Provide the [x, y] coordinate of the cell's center where the given text is located.  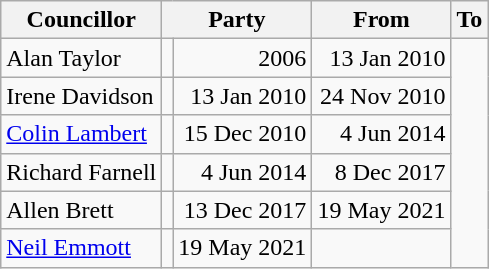
Irene Davidson [82, 96]
Richard Farnell [82, 172]
To [470, 20]
Allen Brett [82, 210]
13 Dec 2017 [242, 210]
Party [237, 20]
Neil Emmott [82, 248]
Alan Taylor [82, 58]
2006 [242, 58]
8 Dec 2017 [382, 172]
24 Nov 2010 [382, 96]
From [382, 20]
15 Dec 2010 [242, 134]
Colin Lambert [82, 134]
Councillor [82, 20]
